Extract the (x, y) coordinate from the center of the cell holding the provided text.  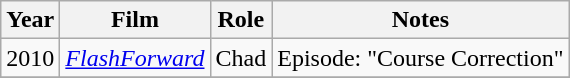
Film (135, 20)
Year (30, 20)
Role (241, 20)
Episode: "Course Correction" (420, 58)
2010 (30, 58)
Chad (241, 58)
FlashForward (135, 58)
Notes (420, 20)
